Scan for the cell matching the given text and deliver its [x, y] coordinate at center. 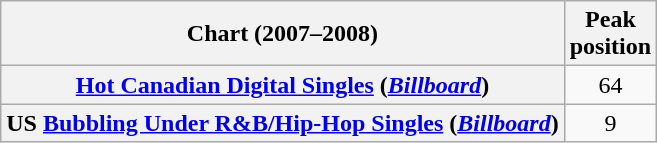
Peakposition [610, 34]
Chart (2007–2008) [282, 34]
9 [610, 123]
64 [610, 85]
Hot Canadian Digital Singles (Billboard) [282, 85]
US Bubbling Under R&B/Hip-Hop Singles (Billboard) [282, 123]
